Search for the cell housing the specified text and yield its (X, Y) center coordinate. 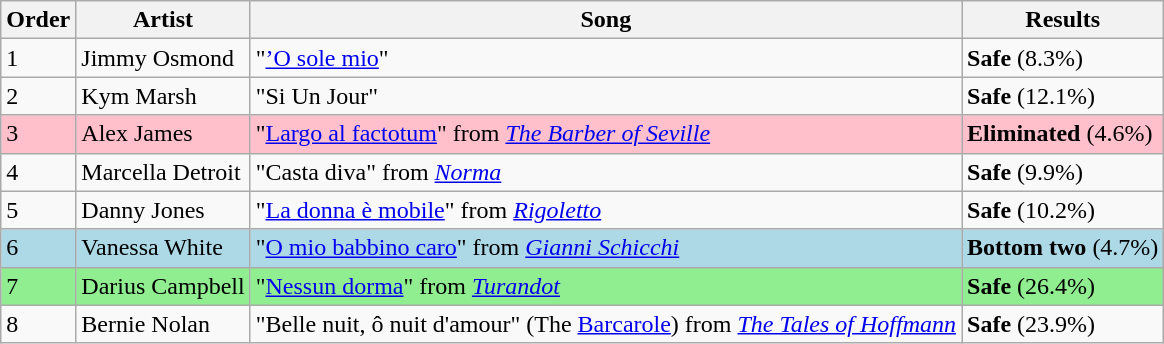
"O mio babbino caro" from Gianni Schicchi (606, 248)
Marcella Detroit (163, 172)
Song (606, 20)
"La donna è mobile" from Rigoletto (606, 210)
Danny Jones (163, 210)
"Si Un Jour" (606, 96)
1 (38, 58)
Bottom two (4.7%) (1063, 248)
Alex James (163, 134)
Order (38, 20)
Results (1063, 20)
Safe (23.9%) (1063, 324)
Safe (10.2%) (1063, 210)
Jimmy Osmond (163, 58)
Safe (26.4%) (1063, 286)
Safe (8.3%) (1063, 58)
"Largo al factotum" from The Barber of Seville (606, 134)
"Nessun dorma" from Turandot (606, 286)
Darius Campbell (163, 286)
Eliminated (4.6%) (1063, 134)
6 (38, 248)
7 (38, 286)
Bernie Nolan (163, 324)
"Casta diva" from Norma (606, 172)
Safe (9.9%) (1063, 172)
Safe (12.1%) (1063, 96)
2 (38, 96)
4 (38, 172)
"’O sole mio" (606, 58)
Artist (163, 20)
8 (38, 324)
Kym Marsh (163, 96)
"Belle nuit, ô nuit d'amour" (The Barcarole) from The Tales of Hoffmann (606, 324)
5 (38, 210)
Vanessa White (163, 248)
3 (38, 134)
